Pinpoint the cell where the given text exists, returning its [X, Y] midpoint coordinate. 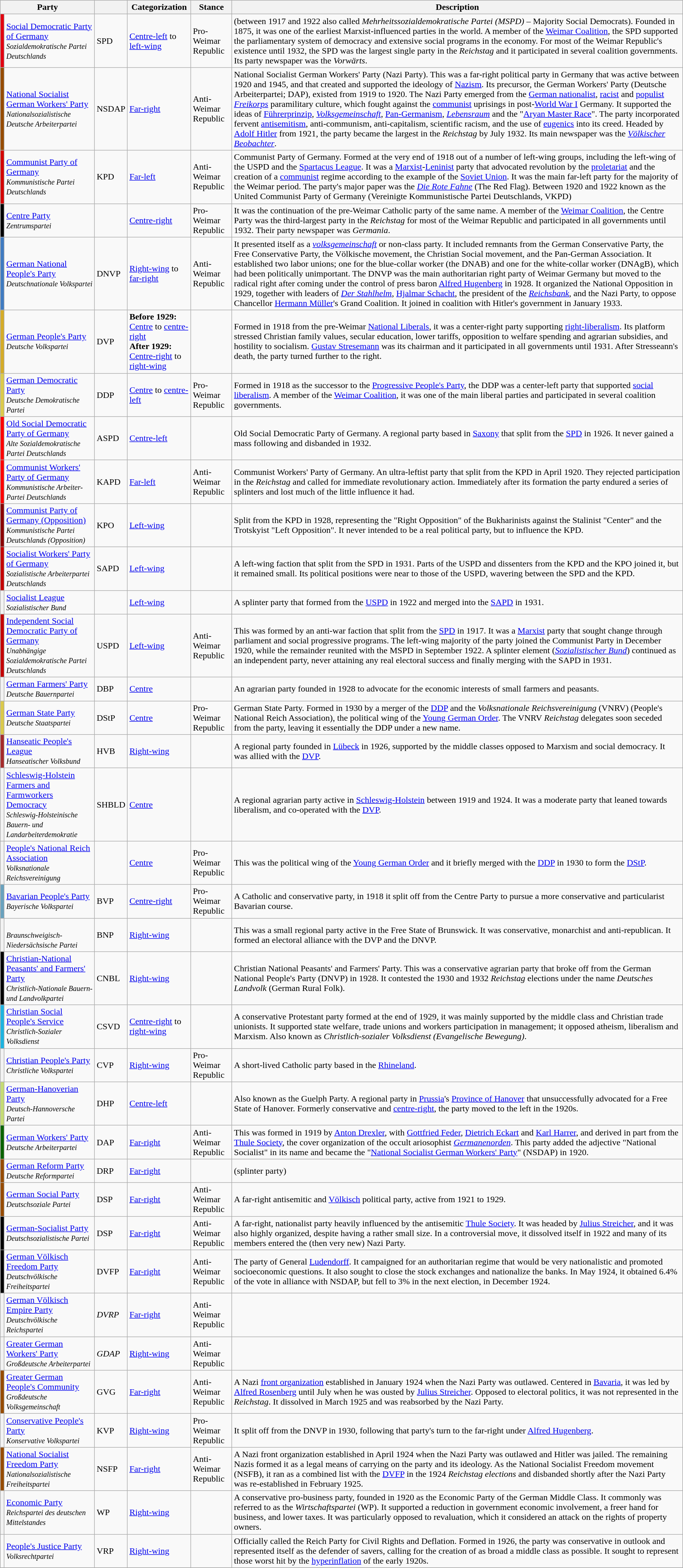
Centre to centre-left [159, 395]
Schleswig-Holstein Farmers and Farmworkers DemocracySchleswig-Holsteinische Bauern- und Landarbeiterdemokratie [50, 805]
DDP [111, 395]
Independent Social Democratic Party of GermanyUnabhängige Sozialdemokratische Partei Deutschlands [50, 646]
Hanseatic People's LeagueHanseatischer Volksbund [50, 751]
Socialist Workers' Party of GermanySozialistische Arbeiterpartei Deutschlands [50, 568]
DAP [111, 1142]
CVP [111, 1065]
Communist Party of GermanyKommunistische Partei Deutschlands [50, 177]
DHP [111, 1104]
National Socialist Freedom PartyNationalsozialistische Freiheitspartei [50, 1469]
Greater German Workers' PartyGroßdeutsche Arbeiterpartei [50, 1354]
A splinter party that formed from the USPD in 1922 and merged into the SAPD in 1931. [458, 602]
This was the political wing of the Young German Order and it briefly merged with the DDP in 1930 to form the DStP. [458, 863]
Communist Party of Germany (Opposition)Kommunistische Partei Deutschlands (Opposition) [50, 525]
SPD [111, 41]
People's National Reich AssociationVolksnationale Reichsvereinigung [50, 863]
A regional party founded in Lübeck in 1926, supported by the middle classes opposed to Marxism and social democracy. It was allied with the DVP. [458, 751]
BVP [111, 901]
German-Socialist PartyDeutschsozialistische Partei [50, 1233]
Social Democratic Party of GermanySozialdemokratische Partei Deutschlands [50, 41]
A Catholic and conservative party, in 1918 it split off from the Centre Party to pursue a more conservative and particularist Bavarian course. [458, 901]
Greater German People's CommunityGroßdeutsche Volksgemeinschaft [50, 1392]
GDAP [111, 1354]
HVB [111, 751]
Categorization [159, 7]
BNP [111, 935]
KVP [111, 1430]
Socialist LeagueSozialistischer Bund [50, 602]
NSFP [111, 1469]
German-Hanoverian PartyDeutsch-Hannoversche Partei [50, 1104]
A far-right antisemitic and Völkisch political party, active from 1921 to 1929. [458, 1199]
DVRP [111, 1315]
SAPD [111, 568]
Economic PartyReichspartei des deutschen Mittelstandes [50, 1512]
German People's PartyDeutsche Volkspartei [50, 341]
Before 1929: Centre to centre-right After 1929: Centre-right to right-wing [159, 341]
Christian Social People's ServiceChristlich-Sozialer Volksdienst [50, 1026]
WP [111, 1512]
Braunschweigisch-Niedersächsische Partei [50, 935]
SHBLD [111, 805]
National Socialist German Workers' PartyNationalsozialistische Deutsche Arbeiterpartei [50, 109]
DVP [111, 341]
CNBL [111, 978]
ASPD [111, 438]
KAPD [111, 481]
German Social PartyDeutschsoziale Partei [50, 1199]
Old Social Democratic Party of GermanyAlte Sozialdemokratische Partei Deutschlands [50, 438]
German Völkisch Empire PartyDeutschvölkische Reichspartei [50, 1315]
DBP [111, 689]
German Democratic PartyDeutsche Demokratische Partei [50, 395]
DRP [111, 1171]
Christian-National Peasants' and Farmers' PartyChristlich-Nationale Bauern- und Landvolkpartei [50, 978]
German Reform PartyDeutsche Reformpartei [50, 1171]
Communist Workers' Party of GermanyKommunistische Arbeiter-Partei Deutschlands [50, 481]
Bavarian People's PartyBayerische Volkspartei [50, 901]
It split off from the DNVP in 1930, following that party's turn to the far-right under Alfred Hugenberg. [458, 1430]
Conservative People's PartyKonservative Volkspartei [50, 1430]
Description [458, 7]
VRP [111, 1551]
Christian People's PartyChristliche Volkspartei [50, 1065]
DStP [111, 718]
An agrarian party founded in 1928 to advocate for the economic interests of small farmers and peasants. [458, 689]
A short-lived Catholic party based in the Rhineland. [458, 1065]
KPD [111, 177]
Centre PartyZentrumspartei [50, 220]
KPO [111, 525]
German National People's PartyDeutschnationale Volkspartei [50, 274]
USPD [111, 646]
DNVP [111, 274]
German State PartyDeutsche Staatspartei [50, 718]
GVG [111, 1392]
CSVD [111, 1026]
Party [47, 7]
Centre-right to right-wing [159, 1026]
(splinter party) [458, 1171]
German Völkisch Freedom PartyDeutschvölkische Freiheitspartei [50, 1271]
German Workers' PartyDeutsche Arbeiterpartei [50, 1142]
German Farmers' PartyDeutsche Bauernpartei [50, 689]
People's Justice PartyVolksrechtpartei [50, 1551]
DVFP [111, 1271]
Stance [212, 7]
Centre-left to left-wing [159, 41]
NSDAP [111, 109]
Right-wing to far-right [159, 274]
